Return [x, y] of the center of cell containing provided text 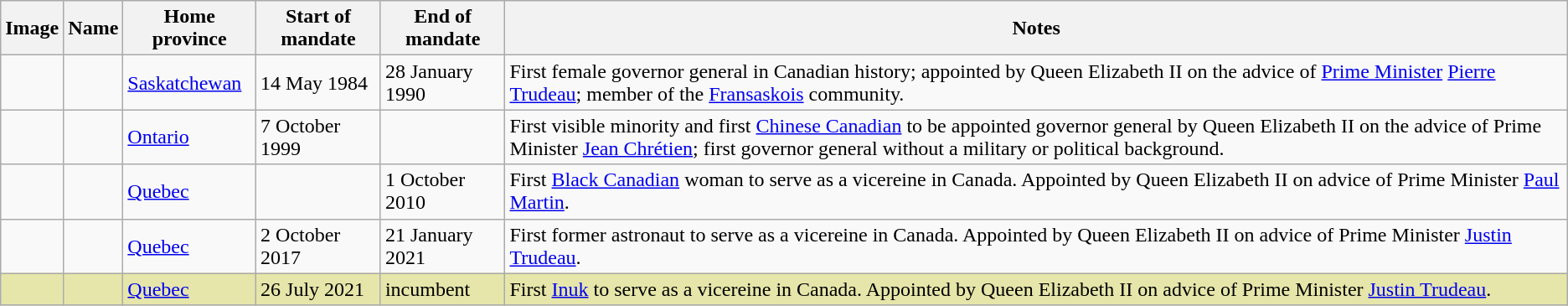
Start of mandate [318, 29]
incumbent [442, 289]
14 May 1984 [318, 82]
Home province [189, 29]
First Black Canadian woman to serve as a vicereine in Canada. Appointed by Queen Elizabeth II on advice of Prime Minister Paul Martin. [1036, 191]
Image [32, 29]
1 October 2010 [442, 191]
First Inuk to serve as a vicereine in Canada. Appointed by Queen Elizabeth II on advice of Prime Minister Justin Trudeau. [1036, 289]
End of mandate [442, 29]
2 October 2017 [318, 246]
Ontario [189, 137]
First former astronaut to serve as a vicereine in Canada. Appointed by Queen Elizabeth II on advice of Prime Minister Justin Trudeau. [1036, 246]
26 July 2021 [318, 289]
28 January 1990 [442, 82]
21 January 2021 [442, 246]
Name [94, 29]
Notes [1036, 29]
Saskatchewan [189, 82]
7 October 1999 [318, 137]
